For the text-containing cell, return its midpoint in [x, y] coordinate format. 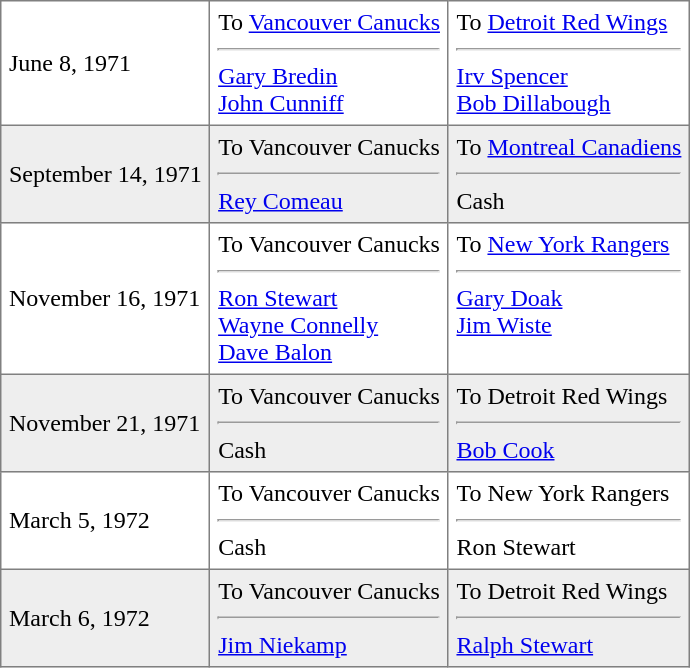
To New York Rangers Gary Doak Jim Wiste [568, 299]
September 14, 1971 [106, 174]
To Detroit Red Wings Irv Spencer Bob Dillabough [568, 63]
November 21, 1971 [106, 423]
To Vancouver Canucks Jim Niekamp [329, 618]
To Montreal Canadiens Cash [568, 174]
To Vancouver Canucks Rey Comeau [329, 174]
November 16, 1971 [106, 299]
To Vancouver Canucks Ron Stewart Wayne Connelly Dave Balon [329, 299]
To New York Rangers Ron Stewart [568, 521]
March 6, 1972 [106, 618]
To Vancouver Canucks Gary Bredin John Cunniff [329, 63]
March 5, 1972 [106, 521]
To Detroit Red Wings Ralph Stewart [568, 618]
June 8, 1971 [106, 63]
To Detroit Red Wings Bob Cook [568, 423]
